Find where the given text appears and provide that cell's center as [X, Y] coordinate. 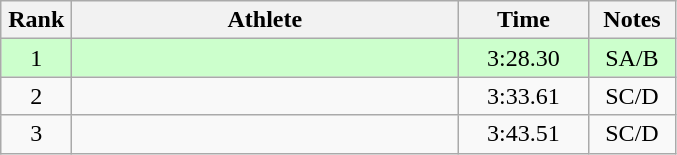
3:43.51 [524, 134]
Notes [632, 20]
Time [524, 20]
SA/B [632, 58]
1 [36, 58]
3:33.61 [524, 96]
2 [36, 96]
Athlete [265, 20]
3 [36, 134]
3:28.30 [524, 58]
Rank [36, 20]
